Provide the [X, Y] coordinate of the cell's center where the given text is located.  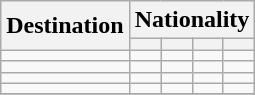
Destination [65, 26]
Nationality [192, 20]
